Extract the (x, y) coordinate from the center of the cell holding the provided text.  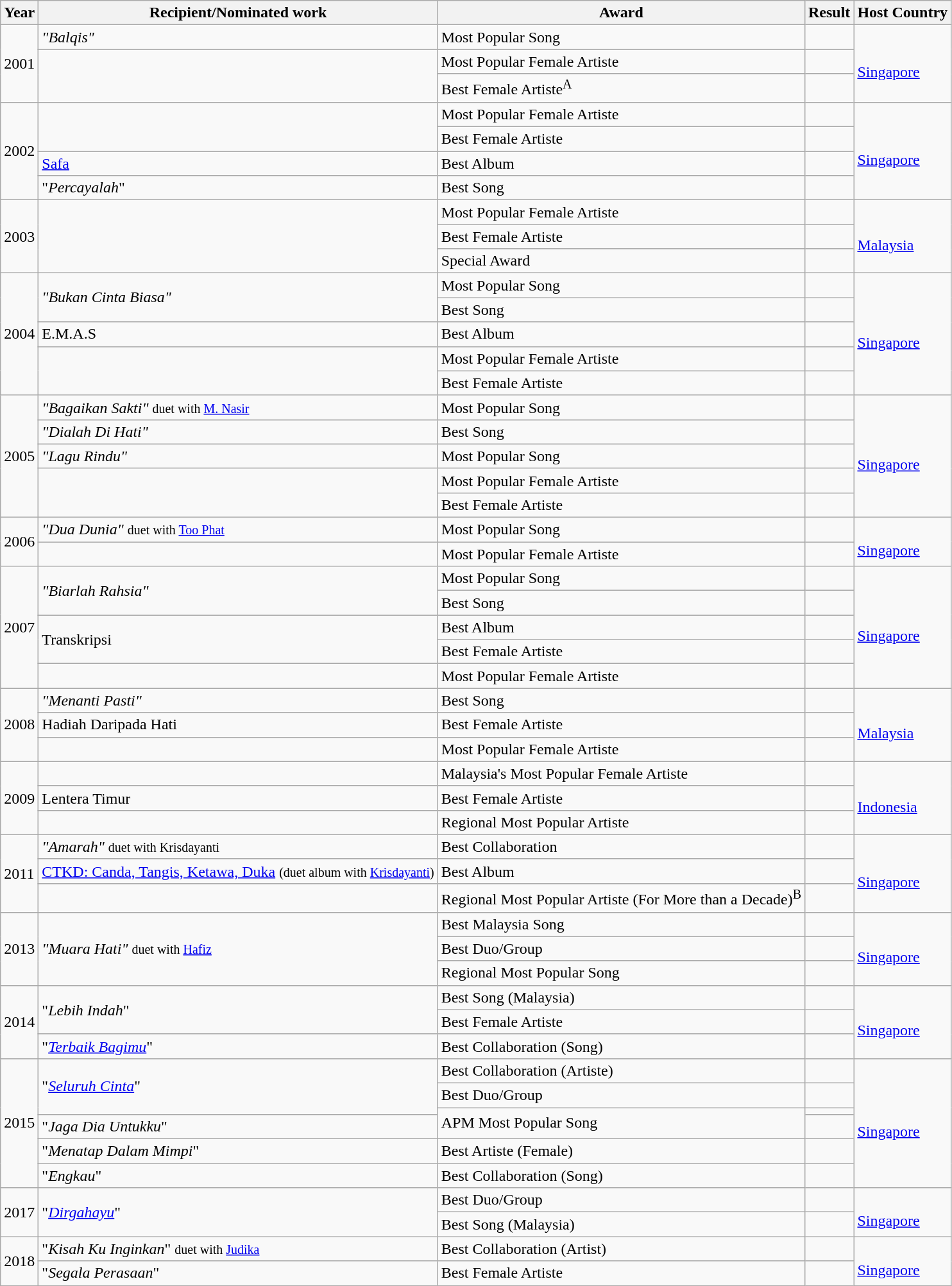
Transkripsi (238, 639)
2005 (19, 456)
"Balqis" (238, 37)
2014 (19, 1022)
Award (621, 13)
Best Artiste (Female) (621, 1151)
E.M.A.S (238, 334)
"Biarlah Rahsia" (238, 591)
Best Collaboration (Artist) (621, 1249)
Year (19, 13)
Lentera Timur (238, 798)
2006 (19, 542)
"Dua Dunia" duet with Too Phat (238, 530)
Hadiah Daripada Hati (238, 725)
"Muara Hati" duet with Hafiz (238, 949)
2007 (19, 627)
2018 (19, 1261)
"Segala Perasaan" (238, 1273)
2008 (19, 725)
"Bukan Cinta Biasa" (238, 298)
APM Most Popular Song (621, 1124)
2002 (19, 151)
"Engkau" (238, 1176)
Safa (238, 164)
Regional Most Popular Song (621, 973)
"Kisah Ku Inginkan" duet with Judika (238, 1249)
2015 (19, 1122)
CTKD: Canda, Tangis, Ketawa, Duka (duet album with Krisdayanti) (238, 871)
Regional Most Popular Artiste (621, 822)
"Dirgahayu" (238, 1212)
"Amarah" duet with Krisdayanti (238, 847)
2004 (19, 334)
"Dialah Di Hati" (238, 432)
"Bagaikan Sakti" duet with M. Nasir (238, 407)
"Lebih Indah" (238, 1010)
2017 (19, 1212)
2001 (19, 64)
"Jaga Dia Untukku" (238, 1127)
"Menatap Dalam Mimpi" (238, 1151)
"Seluruh Cinta" (238, 1087)
"Terbaik Bagimu" (238, 1046)
Indonesia (903, 798)
2009 (19, 798)
Best Malaysia Song (621, 924)
Regional Most Popular Artiste (For More than a Decade)B (621, 898)
2013 (19, 949)
Special Award (621, 261)
Best Collaboration (621, 847)
Result (829, 13)
2011 (19, 874)
Best Collaboration (Artiste) (621, 1070)
2003 (19, 237)
Recipient/Nominated work (238, 13)
Best Female ArtisteA (621, 89)
Malaysia's Most Popular Female Artiste (621, 774)
"Lagu Rindu" (238, 456)
"Menanti Pasti" (238, 700)
"Percayalah" (238, 188)
Host Country (903, 13)
